Identify which cell holds the provided text, then report its (x, y) central coordinate. 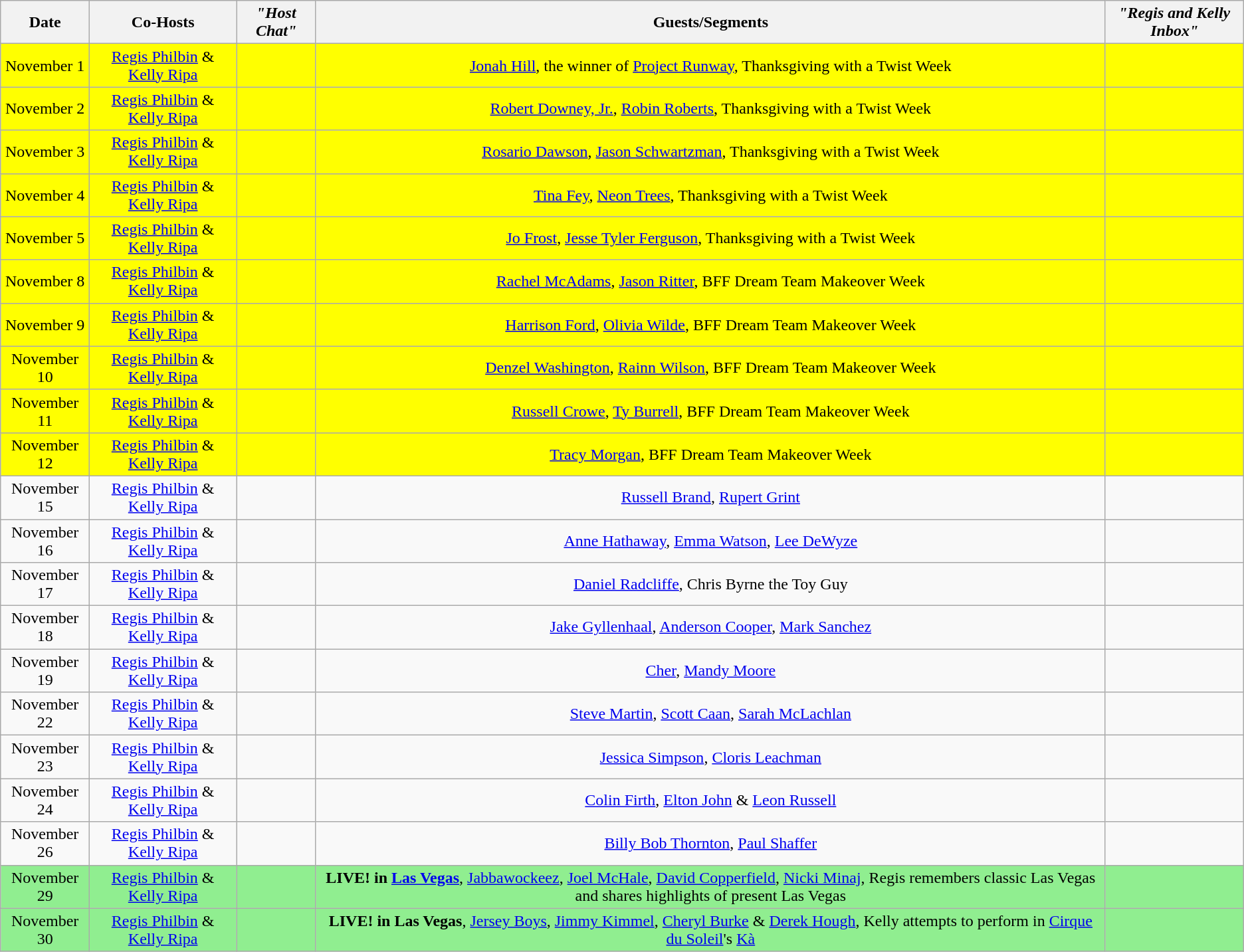
Guests/Segments (710, 23)
November 10 (45, 368)
Colin Firth, Elton John & Leon Russell (710, 800)
November 3 (45, 151)
LIVE! in Las Vegas, Jersey Boys, Jimmy Kimmel, Cheryl Burke & Derek Hough, Kelly attempts to perform in Cirque du Soleil's Kà (710, 930)
November 18 (45, 627)
Rosario Dawson, Jason Schwartzman, Thanksgiving with a Twist Week (710, 151)
November 8 (45, 282)
Tina Fey, Neon Trees, Thanksgiving with a Twist Week (710, 195)
Daniel Radcliffe, Chris Byrne the Toy Guy (710, 585)
"Host Chat" (276, 23)
Rachel McAdams, Jason Ritter, BFF Dream Team Makeover Week (710, 282)
Steve Martin, Scott Caan, Sarah McLachlan (710, 714)
Anne Hathaway, Emma Watson, Lee DeWyze (710, 541)
November 22 (45, 714)
Jessica Simpson, Cloris Leachman (710, 757)
Denzel Washington, Rainn Wilson, BFF Dream Team Makeover Week (710, 368)
November 17 (45, 585)
November 19 (45, 671)
Jake Gyllenhaal, Anderson Cooper, Mark Sanchez (710, 627)
November 29 (45, 886)
November 23 (45, 757)
Harrison Ford, Olivia Wilde, BFF Dream Team Makeover Week (710, 324)
Russell Crowe, Ty Burrell, BFF Dream Team Makeover Week (710, 411)
November 9 (45, 324)
Jo Frost, Jesse Tyler Ferguson, Thanksgiving with a Twist Week (710, 238)
Cher, Mandy Moore (710, 671)
Russell Brand, Rupert Grint (710, 497)
November 1 (45, 65)
November 11 (45, 411)
Tracy Morgan, BFF Dream Team Makeover Week (710, 454)
November 30 (45, 930)
"Regis and Kelly Inbox" (1174, 23)
Billy Bob Thornton, Paul Shaffer (710, 844)
Date (45, 23)
November 2 (45, 109)
November 5 (45, 238)
November 26 (45, 844)
November 4 (45, 195)
Jonah Hill, the winner of Project Runway, Thanksgiving with a Twist Week (710, 65)
November 24 (45, 800)
November 16 (45, 541)
Co-Hosts (163, 23)
November 12 (45, 454)
November 15 (45, 497)
Robert Downey, Jr., Robin Roberts, Thanksgiving with a Twist Week (710, 109)
